Identify which cell holds the provided text, then report its (X, Y) central coordinate. 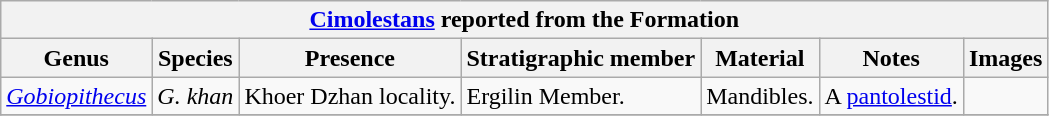
Images (1005, 58)
Mandibles. (760, 96)
Cimolestans reported from the Formation (524, 20)
Presence (350, 58)
Genus (76, 58)
Stratigraphic member (581, 58)
Notes (891, 58)
Material (760, 58)
Gobiopithecus (76, 96)
Khoer Dzhan locality. (350, 96)
G. khan (196, 96)
Ergilin Member. (581, 96)
Species (196, 58)
A pantolestid. (891, 96)
